Find where the given text appears and provide that cell's center as [X, Y] coordinate. 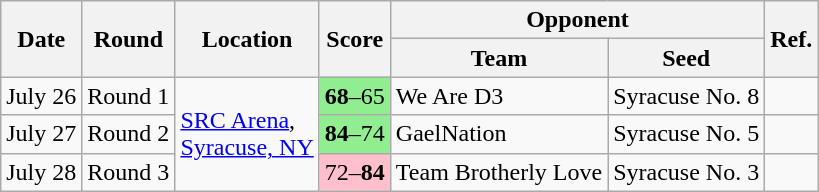
84–74 [354, 134]
July 26 [42, 96]
Round 1 [128, 96]
Seed [686, 58]
Syracuse No. 5 [686, 134]
Team Brotherly Love [498, 172]
68–65 [354, 96]
GaelNation [498, 134]
We Are D3 [498, 96]
Location [247, 39]
Date [42, 39]
SRC Arena,Syracuse, NY [247, 134]
72–84 [354, 172]
Round 2 [128, 134]
Syracuse No. 8 [686, 96]
Team [498, 58]
Opponent [577, 20]
Ref. [792, 39]
Round 3 [128, 172]
Score [354, 39]
Syracuse No. 3 [686, 172]
July 27 [42, 134]
July 28 [42, 172]
Round [128, 39]
